From the cell containing the given text, extract its center point as (x, y) coordinate. 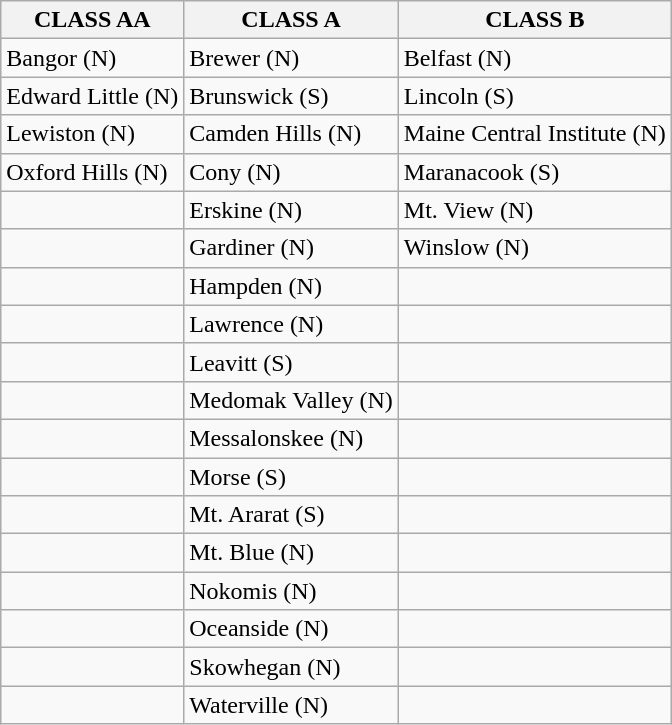
Skowhegan (N) (292, 667)
Medomak Valley (N) (292, 400)
Winslow (N) (534, 248)
Lawrence (N) (292, 324)
Belfast (N) (534, 58)
Nokomis (N) (292, 591)
Mt. View (N) (534, 210)
Leavitt (S) (292, 362)
Messalonskee (N) (292, 438)
Brunswick (S) (292, 96)
Edward Little (N) (92, 96)
Gardiner (N) (292, 248)
Brewer (N) (292, 58)
Waterville (N) (292, 705)
Mt. Ararat (S) (292, 515)
Erskine (N) (292, 210)
CLASS A (292, 20)
Lewiston (N) (92, 134)
CLASS B (534, 20)
Mt. Blue (N) (292, 553)
Morse (S) (292, 477)
Bangor (N) (92, 58)
Maine Central Institute (N) (534, 134)
CLASS AA (92, 20)
Lincoln (S) (534, 96)
Hampden (N) (292, 286)
Maranacook (S) (534, 172)
Oxford Hills (N) (92, 172)
Camden Hills (N) (292, 134)
Oceanside (N) (292, 629)
Cony (N) (292, 172)
